Search for the cell housing the specified text and yield its (X, Y) center coordinate. 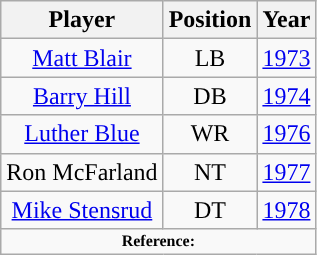
Luther Blue (82, 134)
Mike Stensrud (82, 210)
DB (210, 96)
LB (210, 58)
1978 (286, 210)
Matt Blair (82, 58)
Year (286, 20)
Ron McFarland (82, 172)
Position (210, 20)
1976 (286, 134)
WR (210, 134)
DT (210, 210)
1974 (286, 96)
1977 (286, 172)
1973 (286, 58)
NT (210, 172)
Player (82, 20)
Reference: (158, 241)
Barry Hill (82, 96)
